From the cell containing the given text, extract its center point as [x, y] coordinate. 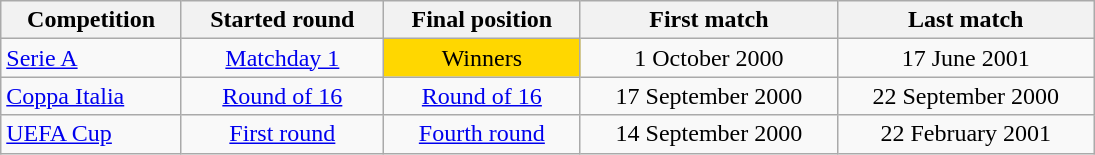
14 September 2000 [708, 134]
UEFA Cup [92, 134]
First round [282, 134]
Final position [482, 20]
Started round [282, 20]
Last match [966, 20]
22 September 2000 [966, 96]
22 February 2001 [966, 134]
17 September 2000 [708, 96]
Competition [92, 20]
Fourth round [482, 134]
1 October 2000 [708, 58]
First match [708, 20]
Coppa Italia [92, 96]
17 June 2001 [966, 58]
Serie A [92, 58]
Winners [482, 58]
Matchday 1 [282, 58]
